From the cell containing the given text, extract its center point as (X, Y) coordinate. 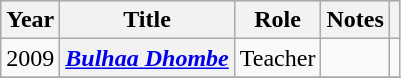
Role (278, 20)
Title (147, 20)
2009 (30, 58)
Year (30, 20)
Bulhaa Dhombe (147, 58)
Notes (355, 20)
Teacher (278, 58)
